Locate the cell with the specified text and output its (x, y) center coordinate. 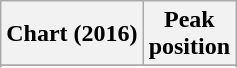
Chart (2016) (72, 34)
Peakposition (189, 34)
